Locate the cell with the specified text and output its [x, y] center coordinate. 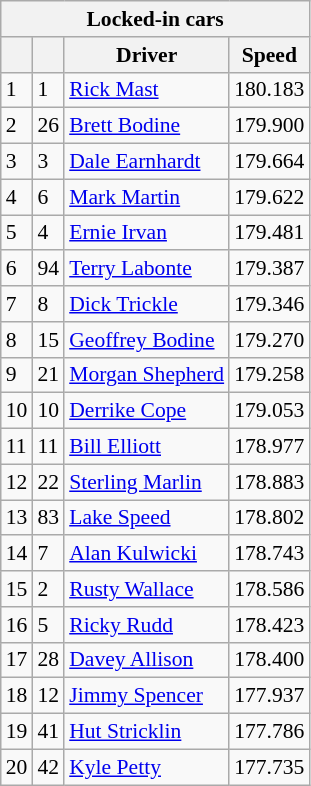
17 [17, 660]
179.622 [269, 197]
26 [48, 126]
14 [17, 554]
178.883 [269, 482]
94 [48, 269]
Morgan Shepherd [146, 375]
Jimmy Spencer [146, 696]
177.786 [269, 732]
Rusty Wallace [146, 589]
41 [48, 732]
42 [48, 767]
18 [17, 696]
20 [17, 767]
Sterling Marlin [146, 482]
22 [48, 482]
180.183 [269, 90]
178.423 [269, 625]
178.586 [269, 589]
Davey Allison [146, 660]
Hut Stricklin [146, 732]
Dale Earnhardt [146, 162]
Dick Trickle [146, 304]
Brett Bodine [146, 126]
178.977 [269, 447]
Terry Labonte [146, 269]
178.400 [269, 660]
Ricky Rudd [146, 625]
Geoffrey Bodine [146, 340]
83 [48, 518]
Alan Kulwicki [146, 554]
179.258 [269, 375]
19 [17, 732]
177.937 [269, 696]
179.346 [269, 304]
Lake Speed [146, 518]
179.900 [269, 126]
179.481 [269, 233]
178.743 [269, 554]
Bill Elliott [146, 447]
13 [17, 518]
Driver [146, 55]
178.802 [269, 518]
Rick Mast [146, 90]
9 [17, 375]
Kyle Petty [146, 767]
177.735 [269, 767]
Derrike Cope [146, 411]
Speed [269, 55]
16 [17, 625]
179.387 [269, 269]
Mark Martin [146, 197]
179.053 [269, 411]
28 [48, 660]
179.664 [269, 162]
Locked-in cars [156, 19]
Ernie Irvan [146, 233]
21 [48, 375]
179.270 [269, 340]
